Return (x, y) of the center of cell containing provided text 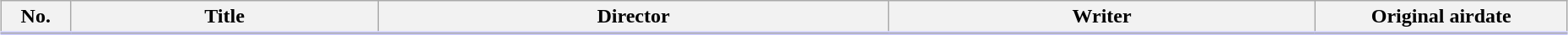
No. (35, 17)
Writer (1102, 17)
Director (633, 17)
Original airdate (1441, 17)
Title (224, 17)
